Provide the [x, y] coordinate of the cell's center where the given text is located.  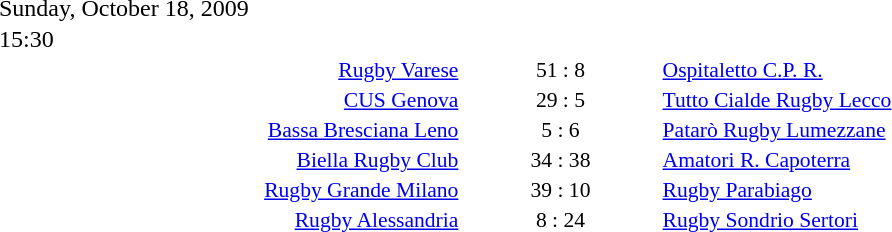
51 : 8 [560, 70]
34 : 38 [560, 160]
29 : 5 [560, 100]
39 : 10 [560, 190]
5 : 6 [560, 130]
